For the text-containing cell, return its midpoint in (X, Y) coordinate format. 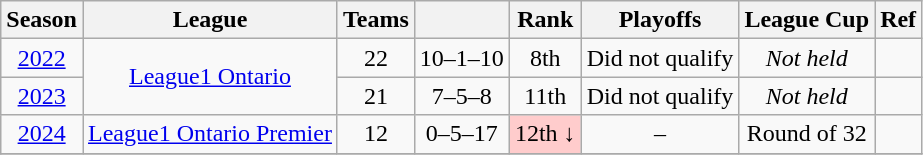
League (210, 20)
League1 Ontario (210, 77)
Rank (545, 20)
Playoffs (660, 20)
10–1–10 (462, 58)
2024 (42, 134)
0–5–17 (462, 134)
– (660, 134)
Season (42, 20)
League1 Ontario Premier (210, 134)
Teams (376, 20)
Round of 32 (807, 134)
21 (376, 96)
Ref (898, 20)
11th (545, 96)
League Cup (807, 20)
12 (376, 134)
22 (376, 58)
8th (545, 58)
2023 (42, 96)
7–5–8 (462, 96)
12th ↓ (545, 134)
2022 (42, 58)
